Find where the given text appears and provide that cell's center as [x, y] coordinate. 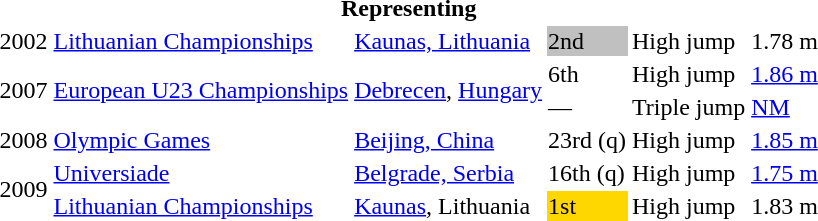
Debrecen, Hungary [448, 90]
16th (q) [588, 173]
Universiade [201, 173]
Beijing, China [448, 140]
23rd (q) [588, 140]
Belgrade, Serbia [448, 173]
Triple jump [689, 107]
2nd [588, 41]
1st [588, 206]
Olympic Games [201, 140]
6th [588, 74]
European U23 Championships [201, 90]
— [588, 107]
